Locate the cell with the specified text and output its [X, Y] center coordinate. 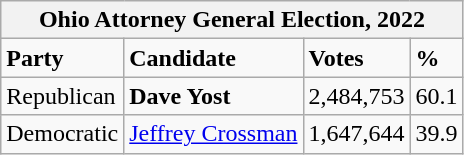
% [436, 58]
Democratic [62, 134]
Dave Yost [214, 96]
Party [62, 58]
Votes [356, 58]
60.1 [436, 96]
39.9 [436, 134]
1,647,644 [356, 134]
Ohio Attorney General Election, 2022 [232, 20]
Jeffrey Crossman [214, 134]
Candidate [214, 58]
Republican [62, 96]
2,484,753 [356, 96]
